Scan for the cell matching the given text and deliver its [x, y] coordinate at center. 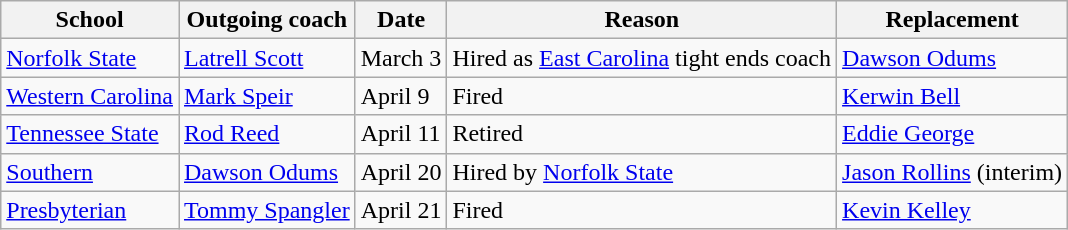
Latrell Scott [266, 58]
April 21 [401, 210]
Mark Speir [266, 96]
Presbyterian [90, 210]
Retired [642, 134]
March 3 [401, 58]
Hired by Norfolk State [642, 172]
Outgoing coach [266, 20]
Eddie George [952, 134]
Date [401, 20]
Kevin Kelley [952, 210]
Kerwin Bell [952, 96]
April 20 [401, 172]
Western Carolina [90, 96]
Reason [642, 20]
April 9 [401, 96]
Replacement [952, 20]
School [90, 20]
Hired as East Carolina tight ends coach [642, 58]
April 11 [401, 134]
Jason Rollins (interim) [952, 172]
Tommy Spangler [266, 210]
Norfolk State [90, 58]
Rod Reed [266, 134]
Southern [90, 172]
Tennessee State [90, 134]
